Pinpoint the cell where the given text exists, returning its (X, Y) midpoint coordinate. 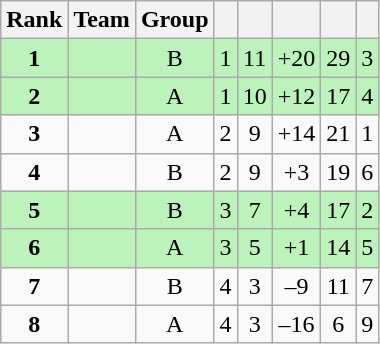
21 (338, 134)
Group (174, 20)
Team (102, 20)
29 (338, 58)
8 (34, 324)
+3 (296, 172)
–9 (296, 286)
10 (254, 96)
+4 (296, 210)
+14 (296, 134)
19 (338, 172)
+12 (296, 96)
–16 (296, 324)
Rank (34, 20)
+1 (296, 248)
14 (338, 248)
+20 (296, 58)
